Return (X, Y) of the center of cell containing provided text 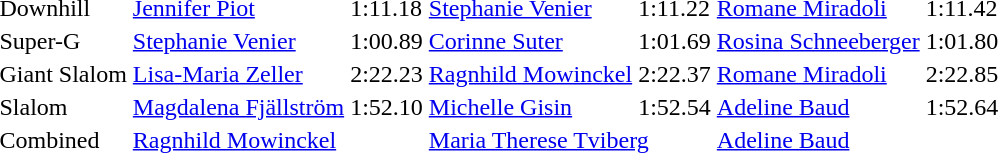
Corinne Suter (530, 41)
2:22.37 (675, 74)
1:52.10 (387, 107)
1:52.54 (675, 107)
Ragnhild Mowinckel (530, 74)
Lisa-Maria Zeller (238, 74)
2:22.23 (387, 74)
1:01.69 (675, 41)
Romane Miradoli (818, 74)
Stephanie Venier (238, 41)
Rosina Schneeberger (818, 41)
Michelle Gisin (530, 107)
1:00.89 (387, 41)
Adeline Baud (818, 107)
Magdalena Fjällström (238, 107)
